Locate the cell with the specified text and output its (x, y) center coordinate. 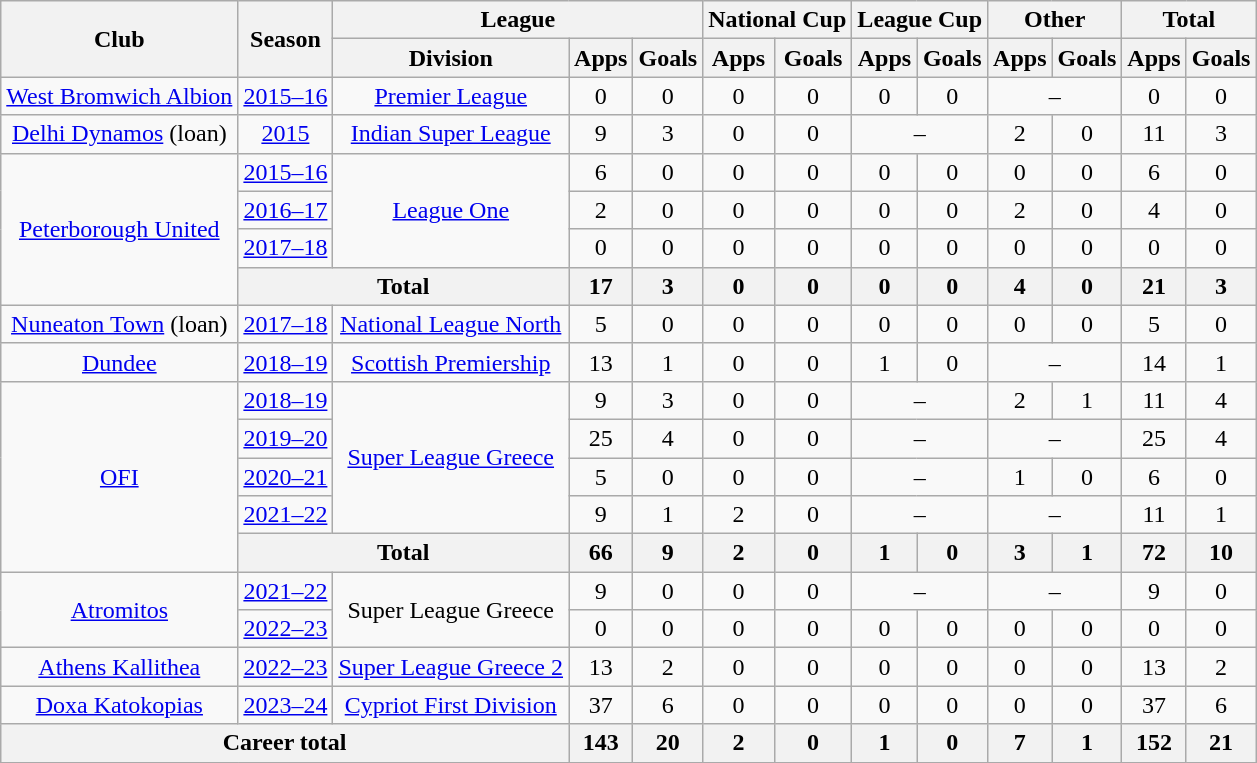
2016–17 (286, 210)
14 (1154, 362)
National League North (451, 324)
10 (1221, 553)
Indian Super League (451, 134)
West Bromwich Albion (120, 96)
2019–20 (286, 438)
National Cup (778, 20)
Career total (285, 743)
Atromitos (120, 610)
League One (451, 210)
Cypriot First Division (451, 705)
Dundee (120, 362)
Doxa Katokopias (120, 705)
Other (1055, 20)
League Cup (920, 20)
Athens Kallithea (120, 667)
2020–21 (286, 477)
143 (601, 743)
League (518, 20)
66 (601, 553)
72 (1154, 553)
17 (601, 286)
Scottish Premiership (451, 362)
Division (451, 58)
Delhi Dynamos (loan) (120, 134)
OFI (120, 476)
2015 (286, 134)
152 (1154, 743)
20 (668, 743)
Peterborough United (120, 229)
Premier League (451, 96)
Season (286, 39)
Club (120, 39)
Nuneaton Town (loan) (120, 324)
7 (1020, 743)
Super League Greece 2 (451, 667)
2023–24 (286, 705)
